Find where the given text appears and provide that cell's center as (x, y) coordinate. 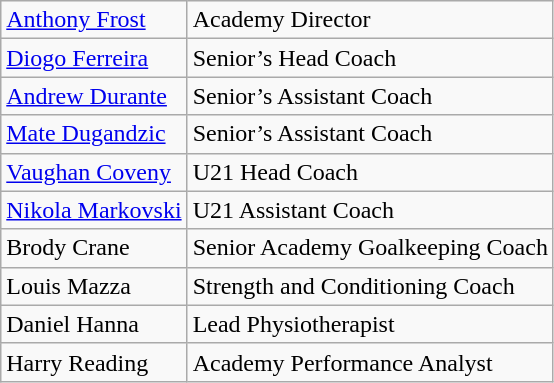
Academy Performance Analyst (370, 362)
Andrew Durante (94, 96)
Senior’s Head Coach (370, 58)
Harry Reading (94, 362)
Nikola Markovski (94, 210)
Anthony Frost (94, 20)
Academy Director (370, 20)
Strength and Conditioning Coach (370, 286)
Diogo Ferreira (94, 58)
Mate Dugandzic (94, 134)
Daniel Hanna (94, 324)
Senior Academy Goalkeeping Coach (370, 248)
U21 Assistant Coach (370, 210)
Vaughan Coveny (94, 172)
Lead Physiotherapist (370, 324)
Brody Crane (94, 248)
U21 Head Coach (370, 172)
Louis Mazza (94, 286)
